From the cell containing the given text, extract its center point as (x, y) coordinate. 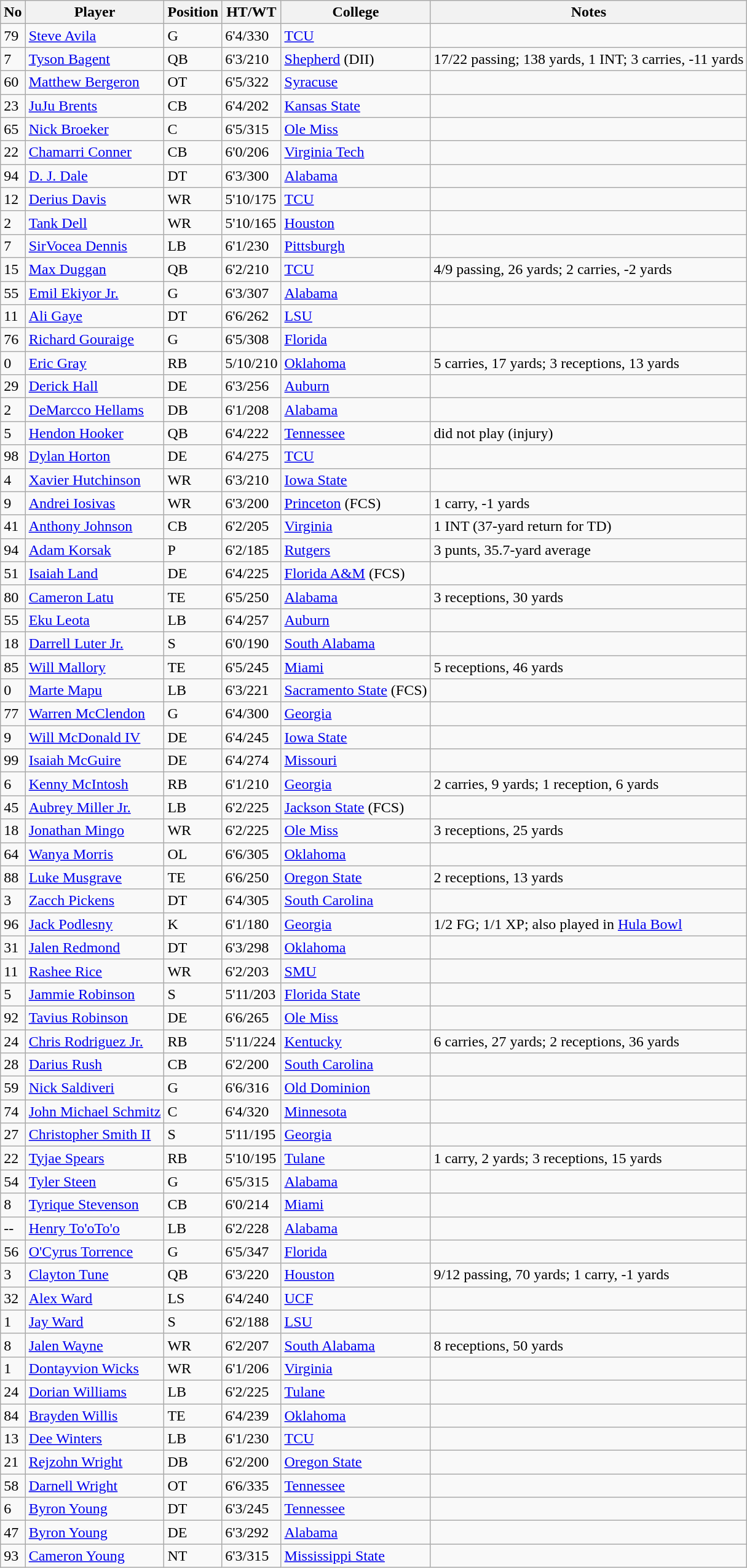
3 receptions, 30 yards (589, 597)
77 (13, 714)
SMU (355, 971)
Rutgers (355, 550)
Tavius Robinson (95, 1017)
58 (13, 1486)
Minnesota (355, 1111)
21 (13, 1462)
15 (13, 269)
Kentucky (355, 1041)
Chamarri Conner (95, 152)
Tank Dell (95, 222)
K (193, 924)
Ali Gaye (95, 316)
Chris Rodriguez Jr. (95, 1041)
Derius Davis (95, 199)
6'2/188 (251, 1322)
54 (13, 1182)
12 (13, 199)
Darnell Wright (95, 1486)
32 (13, 1298)
23 (13, 106)
51 (13, 573)
1 INT (37-yard return for TD) (589, 527)
Jack Podlesny (95, 924)
6'3/221 (251, 691)
Steve Avila (95, 36)
6'5/322 (251, 82)
Xavier Hutchinson (95, 480)
Tyjae Spears (95, 1158)
Warren McClendon (95, 714)
LS (193, 1298)
3 receptions, 25 yards (589, 831)
99 (13, 761)
6'4/239 (251, 1415)
6'1/206 (251, 1368)
Mississippi State (355, 1556)
6'5/250 (251, 597)
-- (13, 1228)
Cameron Latu (95, 597)
Isaiah Land (95, 573)
DeMarcco Hellams (95, 410)
Kansas State (355, 106)
Nick Saldiveri (95, 1088)
6'6/250 (251, 877)
Luke Musgrave (95, 877)
Dee Winters (95, 1439)
5/10/210 (251, 363)
UCF (355, 1298)
6'6/335 (251, 1486)
Anthony Johnson (95, 527)
HT/WT (251, 12)
6'2/205 (251, 527)
6'0/214 (251, 1205)
6'0/190 (251, 643)
6'2/203 (251, 971)
6'4/330 (251, 36)
6'6/305 (251, 854)
Jammie Robinson (95, 994)
Jalen Redmond (95, 947)
6'4/225 (251, 573)
Dorian Williams (95, 1392)
6'4/320 (251, 1111)
Christopher Smith II (95, 1135)
Kenny McIntosh (95, 784)
Virginia Tech (355, 152)
Tyrique Stevenson (95, 1205)
8 receptions, 50 yards (589, 1345)
SirVocea Dennis (95, 246)
1 carry, 2 yards; 3 receptions, 15 yards (589, 1158)
6'4/245 (251, 737)
85 (13, 667)
5 carries, 17 yards; 3 receptions, 13 yards (589, 363)
6'4/305 (251, 901)
17/22 passing; 138 yards, 1 INT; 3 carries, -11 yards (589, 59)
59 (13, 1088)
1 carry, -1 yards (589, 503)
Florida State (355, 994)
Shepherd (DII) (355, 59)
98 (13, 457)
P (193, 550)
Wanya Morris (95, 854)
6'1/180 (251, 924)
Syracuse (355, 82)
6'3/220 (251, 1275)
6'3/298 (251, 947)
84 (13, 1415)
5'11/195 (251, 1135)
60 (13, 82)
Jonathan Mingo (95, 831)
92 (13, 1017)
65 (13, 129)
5'10/195 (251, 1158)
6'3/307 (251, 293)
Adam Korsak (95, 550)
Jackson State (FCS) (355, 807)
Aubrey Miller Jr. (95, 807)
Jalen Wayne (95, 1345)
5'10/165 (251, 222)
Dylan Horton (95, 457)
Florida A&M (FCS) (355, 573)
Marte Mapu (95, 691)
6'0/206 (251, 152)
6'4/202 (251, 106)
Hendon Hooker (95, 433)
6'5/308 (251, 340)
6'1/210 (251, 784)
Missouri (355, 761)
NT (193, 1556)
93 (13, 1556)
79 (13, 36)
6'1/208 (251, 410)
Dontayvion Wicks (95, 1368)
6'4/222 (251, 433)
Jay Ward (95, 1322)
64 (13, 854)
Henry To'oTo'o (95, 1228)
47 (13, 1532)
Nick Broeker (95, 129)
6'6/265 (251, 1017)
96 (13, 924)
6'3/300 (251, 176)
Derick Hall (95, 386)
6'4/240 (251, 1298)
Emil Ekiyor Jr. (95, 293)
6'3/256 (251, 386)
Sacramento State (FCS) (355, 691)
2 carries, 9 yards; 1 reception, 6 yards (589, 784)
6'5/245 (251, 667)
6'4/274 (251, 761)
5'11/224 (251, 1041)
6'5/347 (251, 1252)
88 (13, 877)
6'2/210 (251, 269)
27 (13, 1135)
6'3/292 (251, 1532)
Eric Gray (95, 363)
JuJu Brents (95, 106)
Will Mallory (95, 667)
Pittsburgh (355, 246)
1/2 FG; 1/1 XP; also played in Hula Bowl (589, 924)
6'3/200 (251, 503)
45 (13, 807)
Player (95, 12)
56 (13, 1252)
5 receptions, 46 yards (589, 667)
28 (13, 1065)
Alex Ward (95, 1298)
6'3/315 (251, 1556)
College (355, 12)
Tyler Steen (95, 1182)
O'Cyrus Torrence (95, 1252)
Tyson Bagent (95, 59)
Isaiah McGuire (95, 761)
Eku Leota (95, 620)
74 (13, 1111)
13 (13, 1439)
9/12 passing, 70 yards; 1 carry, -1 yards (589, 1275)
Darius Rush (95, 1065)
6'4/257 (251, 620)
6'3/245 (251, 1509)
Darrell Luter Jr. (95, 643)
OL (193, 854)
29 (13, 386)
6'6/316 (251, 1088)
Clayton Tune (95, 1275)
2 receptions, 13 yards (589, 877)
Zacch Pickens (95, 901)
6'4/300 (251, 714)
6'6/262 (251, 316)
Rashee Rice (95, 971)
Max Duggan (95, 269)
4/9 passing, 26 yards; 2 carries, -2 yards (589, 269)
Princeton (FCS) (355, 503)
6'4/275 (251, 457)
6 carries, 27 yards; 2 receptions, 36 yards (589, 1041)
John Michael Schmitz (95, 1111)
D. J. Dale (95, 176)
Andrei Iosivas (95, 503)
4 (13, 480)
Notes (589, 12)
5'11/203 (251, 994)
31 (13, 947)
6'2/207 (251, 1345)
Cameron Young (95, 1556)
5'10/175 (251, 199)
Brayden Willis (95, 1415)
Matthew Bergeron (95, 82)
3 punts, 35.7-yard average (589, 550)
did not play (injury) (589, 433)
Rejzohn Wright (95, 1462)
80 (13, 597)
Will McDonald IV (95, 737)
Old Dominion (355, 1088)
Richard Gouraige (95, 340)
Position (193, 12)
41 (13, 527)
6'2/185 (251, 550)
6'2/228 (251, 1228)
No (13, 12)
76 (13, 340)
